Scan for the cell matching the given text and deliver its (X, Y) coordinate at center. 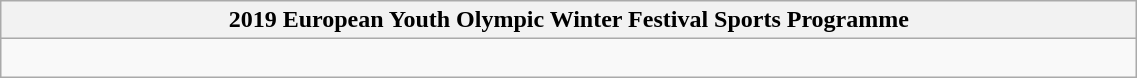
2019 European Youth Olympic Winter Festival Sports Programme (569, 20)
